Detect which cell encompasses the target text, then output its [x, y] center coordinate. 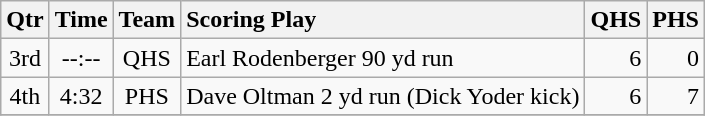
4th [25, 96]
0 [676, 58]
Time [81, 20]
--:-- [81, 58]
Scoring Play [383, 20]
Qtr [25, 20]
3rd [25, 58]
7 [676, 96]
4:32 [81, 96]
Earl Rodenberger 90 yd run [383, 58]
Dave Oltman 2 yd run (Dick Yoder kick) [383, 96]
Team [147, 20]
